From the cell containing the given text, extract its center point as (X, Y) coordinate. 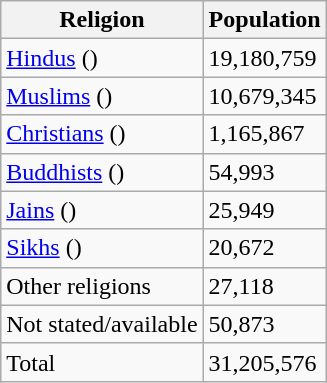
Religion (102, 20)
Sikhs () (102, 248)
19,180,759 (264, 58)
20,672 (264, 248)
Other religions (102, 286)
10,679,345 (264, 96)
1,165,867 (264, 134)
31,205,576 (264, 362)
25,949 (264, 210)
Population (264, 20)
Hindus () (102, 58)
Buddhists () (102, 172)
Jains () (102, 210)
50,873 (264, 324)
Muslims () (102, 96)
Not stated/available (102, 324)
Christians () (102, 134)
Total (102, 362)
54,993 (264, 172)
27,118 (264, 286)
